Return (X, Y) of the center of cell containing provided text 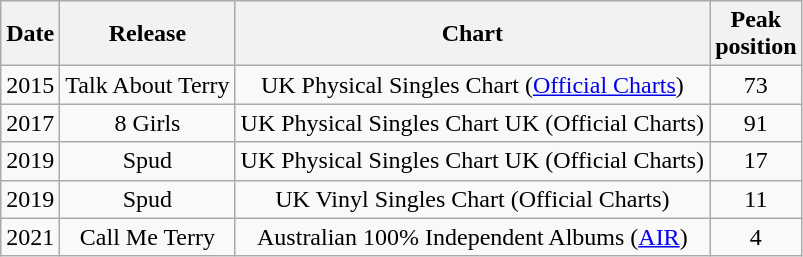
Release (148, 34)
Australian 100% Independent Albums (AIR) (472, 237)
8 Girls (148, 123)
73 (756, 85)
Peakposition (756, 34)
2015 (30, 85)
11 (756, 199)
17 (756, 161)
4 (756, 237)
Date (30, 34)
Chart (472, 34)
Call Me Terry (148, 237)
Talk About Terry (148, 85)
2017 (30, 123)
UK Physical Singles Chart (Official Charts) (472, 85)
91 (756, 123)
UK Vinyl Singles Chart (Official Charts) (472, 199)
2021 (30, 237)
